From the cell containing the given text, extract its center point as (X, Y) coordinate. 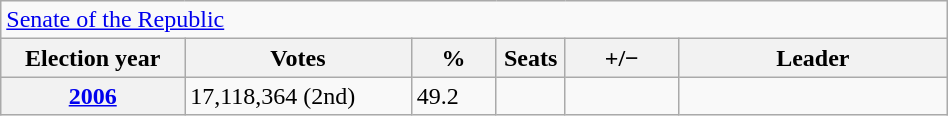
49.2 (454, 96)
Senate of the Republic (474, 20)
Votes (298, 58)
% (454, 58)
+/− (622, 58)
Leader (812, 58)
2006 (93, 96)
17,118,364 (2nd) (298, 96)
Seats (530, 58)
Election year (93, 58)
